Detect which cell encompasses the target text, then output its [X, Y] center coordinate. 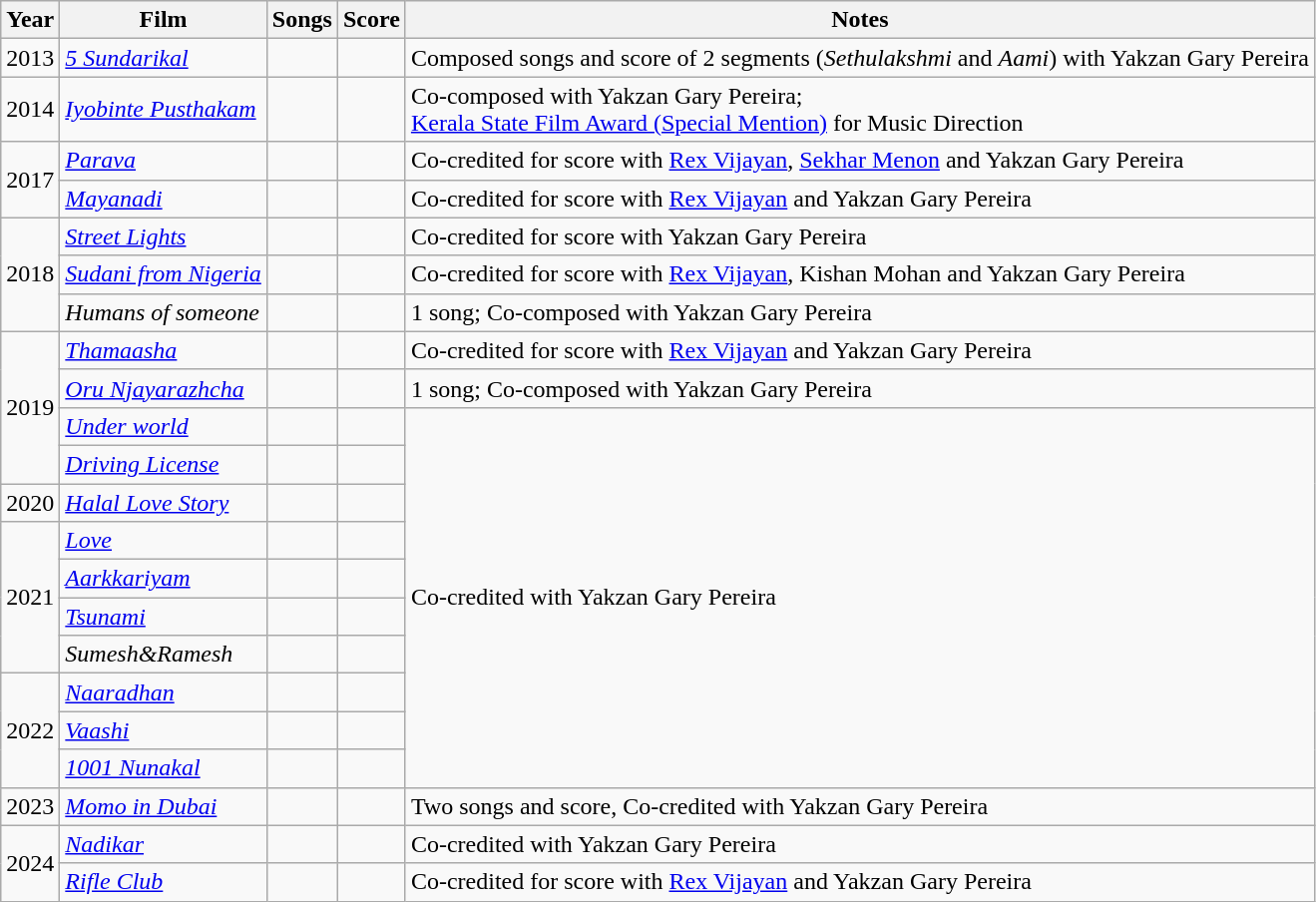
2024 [30, 863]
2020 [30, 502]
Under world [164, 426]
2021 [30, 598]
2019 [30, 407]
Songs [301, 20]
Score [371, 20]
Thamaasha [164, 350]
Driving License [164, 464]
Oru Njayarazhcha [164, 388]
Sumesh&Ramesh [164, 655]
Composed songs and score of 2 segments (Sethulakshmi and Aami) with Yakzan Gary Pereira [860, 58]
Iyobinte Pusthakam [164, 110]
2017 [30, 180]
Parava [164, 161]
2013 [30, 58]
Aarkkariyam [164, 579]
Co-credited for score with Rex Vijayan, Kishan Mohan and Yakzan Gary Pereira [860, 274]
Momo in Dubai [164, 806]
Co-credited for score with Rex Vijayan, Sekhar Menon and Yakzan Gary Pereira [860, 161]
2018 [30, 274]
Mayanadi [164, 199]
Humans of someone [164, 312]
Halal Love Story [164, 502]
Year [30, 20]
1001 Nunakal [164, 768]
2023 [30, 806]
Love [164, 541]
Co-composed with Yakzan Gary Pereira;Kerala State Film Award (Special Mention) for Music Direction [860, 110]
Film [164, 20]
Vaashi [164, 730]
Tsunami [164, 617]
Street Lights [164, 236]
5 Sundarikal [164, 58]
2022 [30, 730]
Naaradhan [164, 692]
Rifle Club [164, 882]
Sudani from Nigeria [164, 274]
Nadikar [164, 844]
2014 [30, 110]
Notes [860, 20]
Co-credited for score with Yakzan Gary Pereira [860, 236]
Two songs and score, Co-credited with Yakzan Gary Pereira [860, 806]
